Determine the (x, y) coordinate at the center of the cell enclosing the given text.  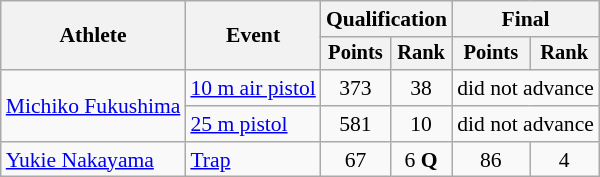
373 (356, 88)
25 m pistol (252, 124)
10 m air pistol (252, 88)
Event (252, 36)
Final (526, 19)
38 (421, 88)
Athlete (94, 36)
Qualification (386, 19)
Michiko Fukushima (94, 106)
10 (421, 124)
581 (356, 124)
